Output the [X, Y] coordinate of the center of the cell containing the given text.  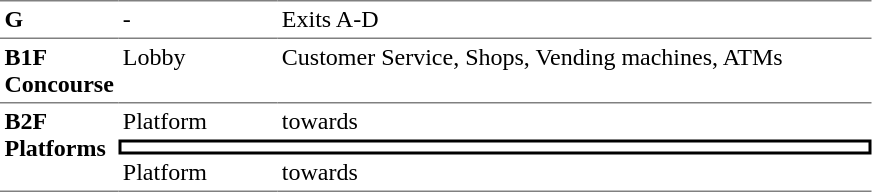
B1FConcourse [59, 71]
Lobby [198, 71]
- [198, 19]
Exits A-D [574, 19]
B2FPlatforms [59, 148]
Customer Service, Shops, Vending machines, ATMs [574, 71]
G [59, 19]
